Scan for the cell matching the given text and deliver its (x, y) coordinate at center. 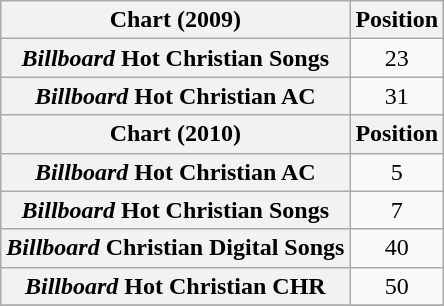
23 (397, 58)
31 (397, 96)
Billboard Christian Digital Songs (176, 248)
Billboard Hot Christian CHR (176, 286)
5 (397, 172)
40 (397, 248)
Chart (2010) (176, 134)
Chart (2009) (176, 20)
50 (397, 286)
7 (397, 210)
